Extract the (x, y) coordinate from the center of the cell holding the provided text.  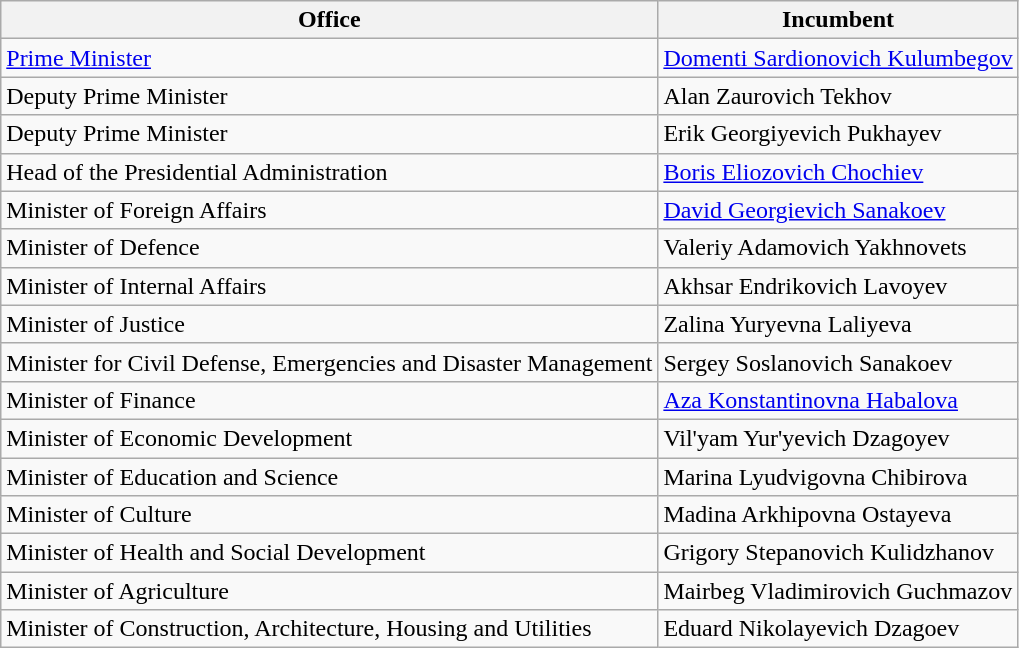
Valeriy Adamovich Yakhnovets (838, 248)
Madina Arkhipovna Ostayeva (838, 515)
Akhsar Endrikovich Lavoyev (838, 286)
Office (330, 20)
Minister of Economic Development (330, 438)
Minister of Health and Social Development (330, 553)
Zalina Yuryevna Laliyeva (838, 324)
Minister of Education and Science (330, 477)
Aza Konstantinovna Habalova (838, 400)
Marina Lyudvigovna Chibirova (838, 477)
Head of the Presidential Administration (330, 172)
Minister of Internal Affairs (330, 286)
Minister of Foreign Affairs (330, 210)
Boris Eliozovich Chochiev (838, 172)
Sergey Soslanovich Sanakoev (838, 362)
Alan Zaurovich Tekhov (838, 96)
Minister for Civil Defense, Emergencies and Disaster Management (330, 362)
Minister of Agriculture (330, 591)
Mairbeg Vladimirovich Guchmazov (838, 591)
Grigory Stepanovich Kulidzhanov (838, 553)
Minister of Culture (330, 515)
Incumbent (838, 20)
Minister of Finance (330, 400)
Minister of Defence (330, 248)
Prime Minister (330, 58)
Erik Georgiyevich Pukhayev (838, 134)
Minister of Construction, Architecture, Housing and Utilities (330, 629)
Eduard Nikolayevich Dzagoev (838, 629)
Minister of Justice (330, 324)
Domenti Sardionovich Kulumbegov (838, 58)
Vil'yam Yur'yevich Dzagoyev (838, 438)
David Georgievich Sanakoev (838, 210)
